Pinpoint the cell where the given text exists, returning its (x, y) midpoint coordinate. 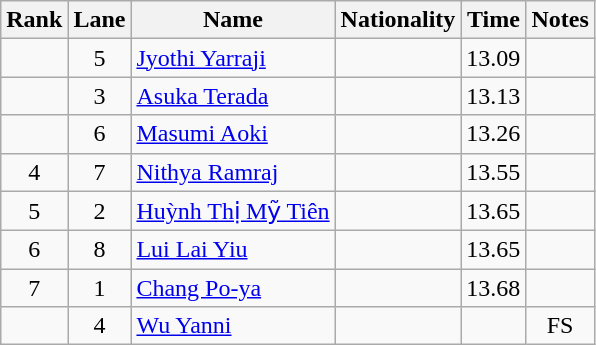
2 (100, 211)
Name (233, 20)
Notes (560, 20)
13.26 (494, 134)
Time (494, 20)
Nationality (398, 20)
8 (100, 250)
Wu Yanni (233, 326)
13.09 (494, 58)
Huỳnh Thị Mỹ Tiên (233, 211)
Lane (100, 20)
Lui Lai Yiu (233, 250)
3 (100, 96)
FS (560, 326)
Nithya Ramraj (233, 172)
Jyothi Yarraji (233, 58)
Rank (34, 20)
Masumi Aoki (233, 134)
1 (100, 288)
13.13 (494, 96)
13.55 (494, 172)
Chang Po-ya (233, 288)
13.68 (494, 288)
Asuka Terada (233, 96)
